Return [X, Y] of the center of cell containing provided text 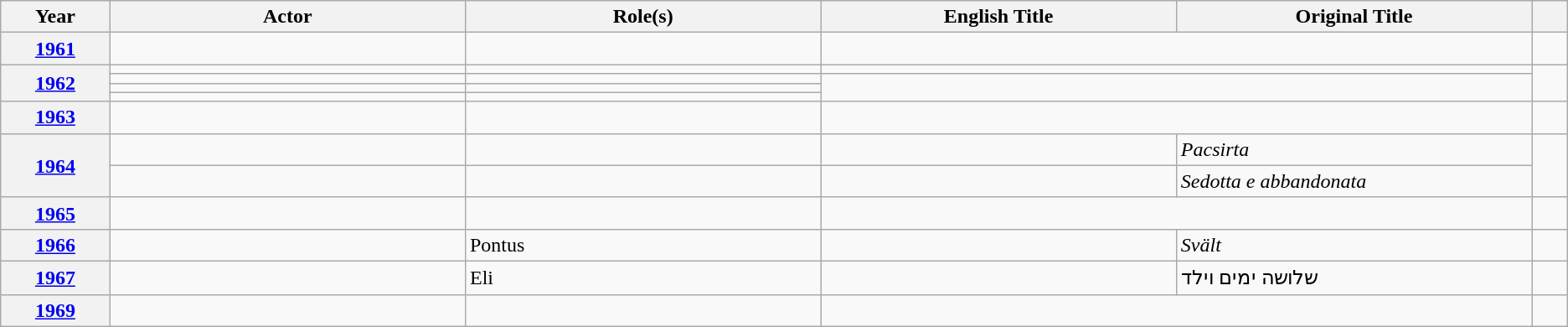
English Title [998, 17]
Eli [642, 278]
Svält [1354, 245]
1962 [55, 83]
1967 [55, 278]
1965 [55, 213]
1969 [55, 310]
1963 [55, 117]
1964 [55, 165]
Pontus [642, 245]
Role(s) [642, 17]
Year [55, 17]
שלושה ימים וילד [1354, 278]
1961 [55, 49]
1966 [55, 245]
Pacsirta [1354, 149]
Original Title [1354, 17]
Sedotta e abbandonata [1354, 181]
Actor [287, 17]
